From the cell containing the given text, extract its center point as (X, Y) coordinate. 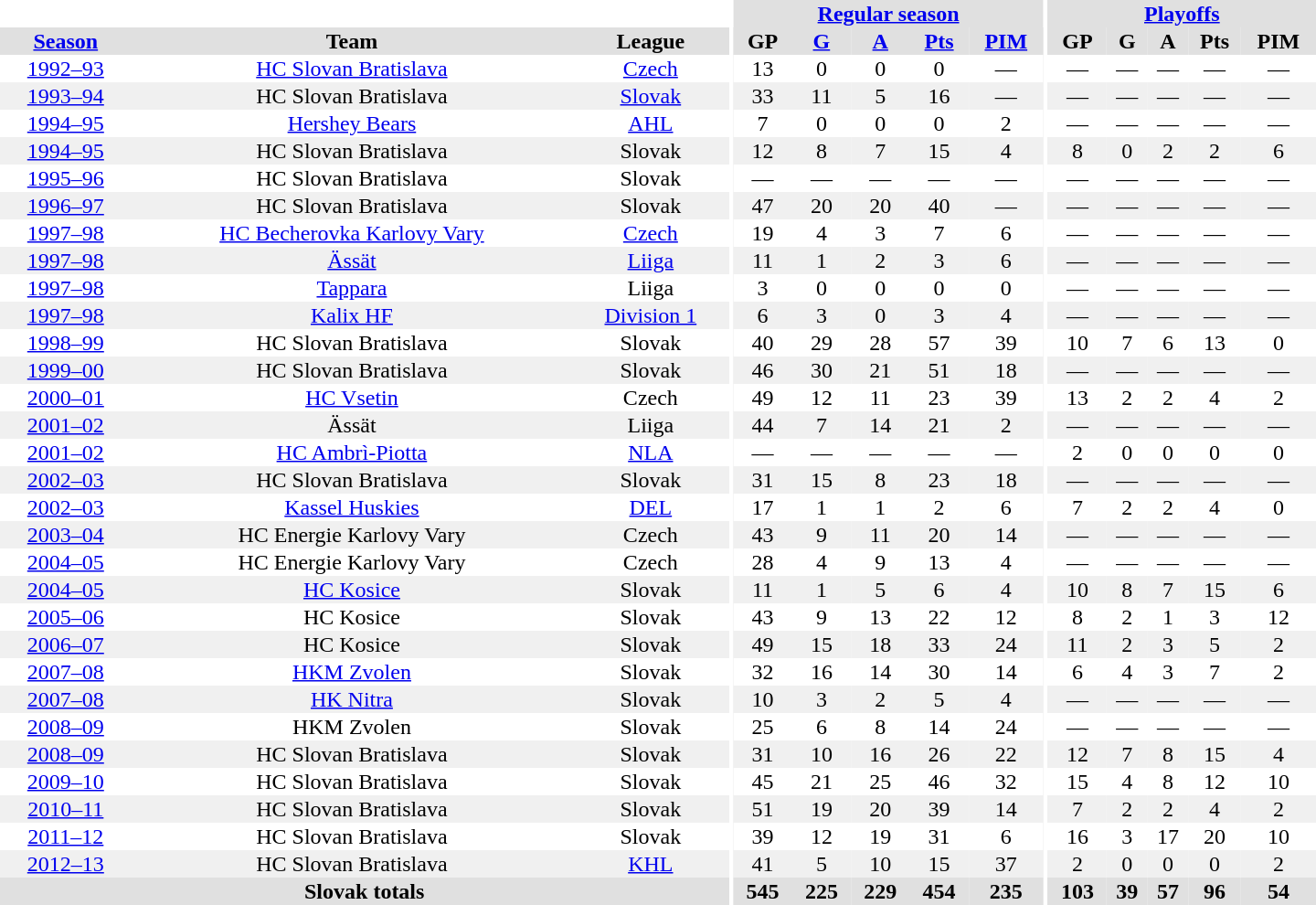
KHL (651, 864)
Kassel Huskies (353, 507)
Slovak totals (364, 891)
2003–04 (66, 535)
54 (1279, 891)
Division 1 (651, 315)
1993–94 (66, 96)
1992–93 (66, 69)
41 (762, 864)
HC Vsetin (353, 398)
2005–06 (66, 617)
HK Nitra (353, 699)
Hershey Bears (353, 123)
225 (822, 891)
DEL (651, 507)
44 (762, 425)
HC Ambrì-Piotta (353, 452)
Tappara (353, 288)
47 (762, 206)
454 (939, 891)
League (651, 41)
2011–12 (66, 836)
1995–96 (66, 178)
1998–99 (66, 343)
Team (353, 41)
NLA (651, 452)
1996–97 (66, 206)
37 (1006, 864)
2009–10 (66, 782)
Playoffs (1183, 14)
Regular season (888, 14)
2000–01 (66, 398)
26 (939, 754)
235 (1006, 891)
HC Becherovka Karlovy Vary (353, 233)
29 (822, 343)
229 (880, 891)
Kalix HF (353, 315)
545 (762, 891)
2012–13 (66, 864)
103 (1077, 891)
AHL (651, 123)
45 (762, 782)
2010–11 (66, 809)
96 (1215, 891)
Season (66, 41)
1999–00 (66, 370)
2006–07 (66, 644)
